Locate the cell with the specified text and output its (X, Y) center coordinate. 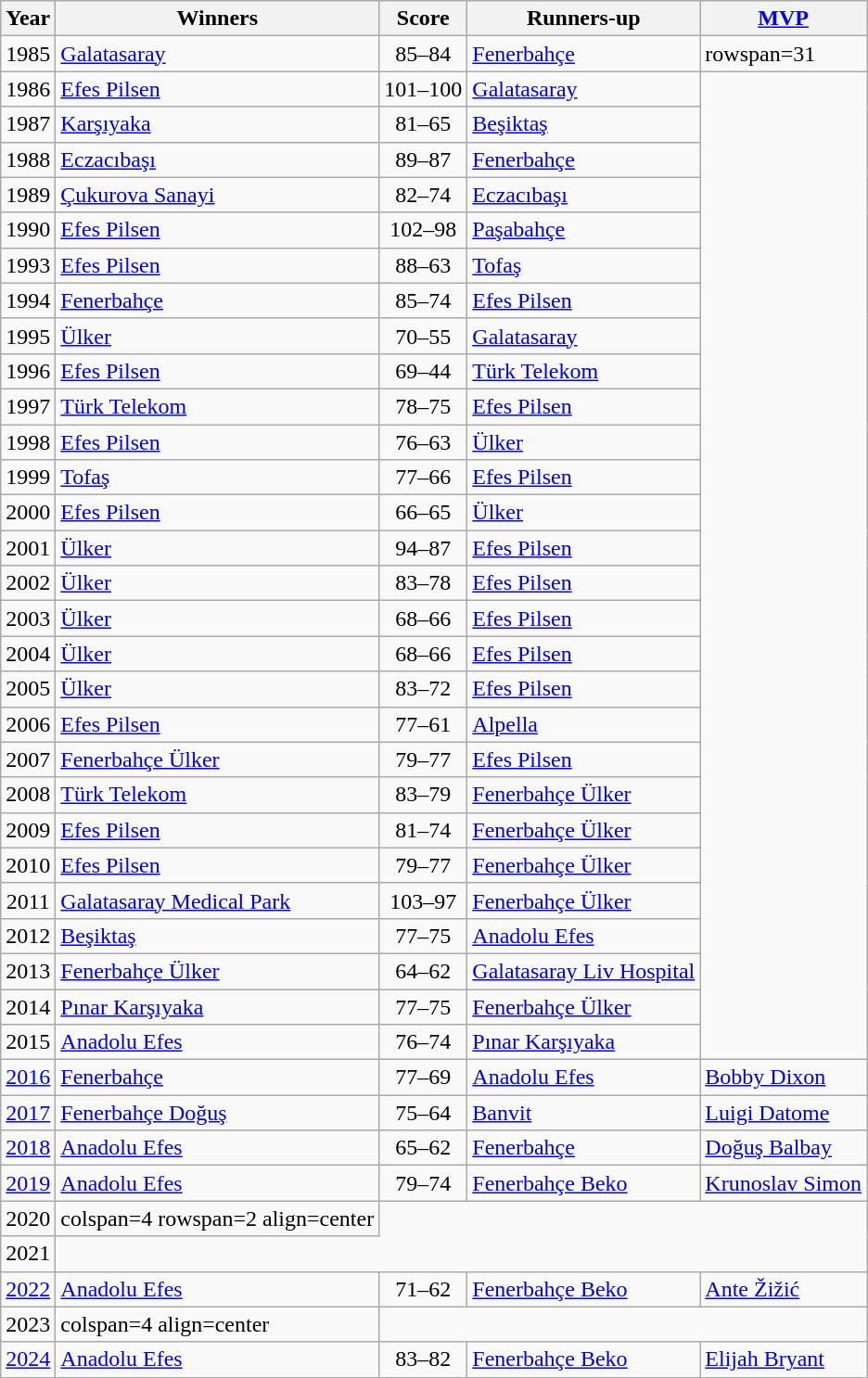
1989 (28, 195)
2010 (28, 865)
2018 (28, 1148)
Banvit (584, 1113)
Score (423, 19)
83–79 (423, 795)
2023 (28, 1324)
2017 (28, 1113)
2007 (28, 759)
77–69 (423, 1078)
Doğuş Balbay (784, 1148)
1999 (28, 478)
Year (28, 19)
Luigi Datome (784, 1113)
83–82 (423, 1359)
71–62 (423, 1289)
Galatasaray Medical Park (217, 900)
Bobby Dixon (784, 1078)
Runners-up (584, 19)
2020 (28, 1219)
1990 (28, 230)
Ante Žižić (784, 1289)
rowspan=31 (784, 54)
MVP (784, 19)
81–74 (423, 830)
83–78 (423, 583)
Krunoslav Simon (784, 1183)
2003 (28, 619)
2002 (28, 583)
1996 (28, 371)
77–66 (423, 478)
1994 (28, 300)
77–61 (423, 724)
82–74 (423, 195)
2021 (28, 1254)
76–74 (423, 1042)
78–75 (423, 406)
2011 (28, 900)
102–98 (423, 230)
Winners (217, 19)
70–55 (423, 336)
89–87 (423, 159)
2012 (28, 936)
Fenerbahçe Doğuş (217, 1113)
85–84 (423, 54)
2016 (28, 1078)
94–87 (423, 548)
2000 (28, 513)
2005 (28, 689)
2019 (28, 1183)
1997 (28, 406)
85–74 (423, 300)
colspan=4 rowspan=2 align=center (217, 1219)
Paşabahçe (584, 230)
Alpella (584, 724)
75–64 (423, 1113)
2015 (28, 1042)
69–44 (423, 371)
2001 (28, 548)
88–63 (423, 265)
79–74 (423, 1183)
1986 (28, 89)
83–72 (423, 689)
2022 (28, 1289)
colspan=4 align=center (217, 1324)
1987 (28, 124)
81–65 (423, 124)
1985 (28, 54)
2013 (28, 971)
2014 (28, 1006)
64–62 (423, 971)
65–62 (423, 1148)
66–65 (423, 513)
Galatasaray Liv Hospital (584, 971)
2009 (28, 830)
101–100 (423, 89)
1993 (28, 265)
103–97 (423, 900)
2006 (28, 724)
1995 (28, 336)
1988 (28, 159)
2008 (28, 795)
2004 (28, 654)
Karşıyaka (217, 124)
Çukurova Sanayi (217, 195)
1998 (28, 442)
76–63 (423, 442)
Elijah Bryant (784, 1359)
2024 (28, 1359)
